Return [x, y] of the center of cell containing provided text 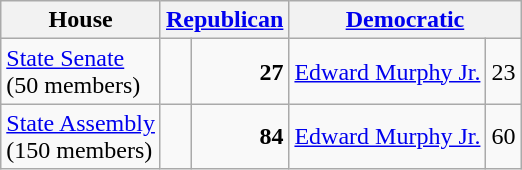
27 [240, 72]
23 [504, 72]
State Senate (50 members) [81, 72]
House [81, 20]
Democratic [405, 20]
State Assembly (150 members) [81, 136]
84 [240, 136]
Republican [224, 20]
60 [504, 136]
